Search for the cell housing the specified text and yield its (x, y) center coordinate. 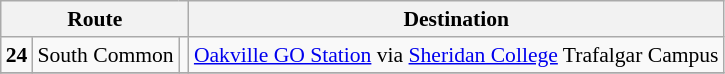
24 (17, 55)
Destination (456, 19)
South Common (105, 55)
Route (95, 19)
Oakville GO Station via Sheridan College Trafalgar Campus (456, 55)
